For the text-containing cell, return its midpoint in (x, y) coordinate format. 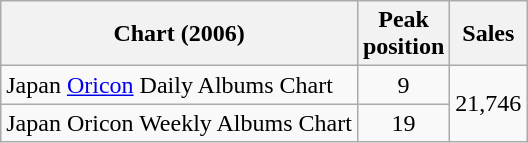
19 (403, 123)
Sales (488, 34)
Peakposition (403, 34)
Japan Oricon Daily Albums Chart (180, 85)
Japan Oricon Weekly Albums Chart (180, 123)
Chart (2006) (180, 34)
9 (403, 85)
21,746 (488, 104)
